Determine the [x, y] coordinate at the center of the cell enclosing the given text.  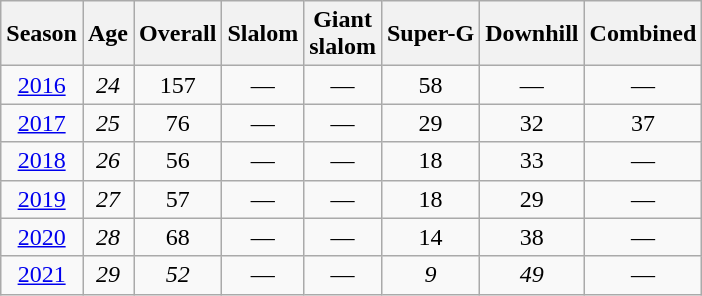
57 [178, 199]
56 [178, 161]
38 [532, 237]
157 [178, 85]
49 [532, 275]
14 [430, 237]
68 [178, 237]
25 [108, 123]
Overall [178, 34]
76 [178, 123]
2017 [42, 123]
37 [643, 123]
26 [108, 161]
Giantslalom [343, 34]
Slalom [263, 34]
9 [430, 275]
52 [178, 275]
58 [430, 85]
28 [108, 237]
24 [108, 85]
33 [532, 161]
Downhill [532, 34]
2018 [42, 161]
2016 [42, 85]
2020 [42, 237]
Season [42, 34]
27 [108, 199]
32 [532, 123]
2021 [42, 275]
Age [108, 34]
2019 [42, 199]
Combined [643, 34]
Super-G [430, 34]
